Return the [x, y] coordinate for the center point of the cell that contains the specified text.  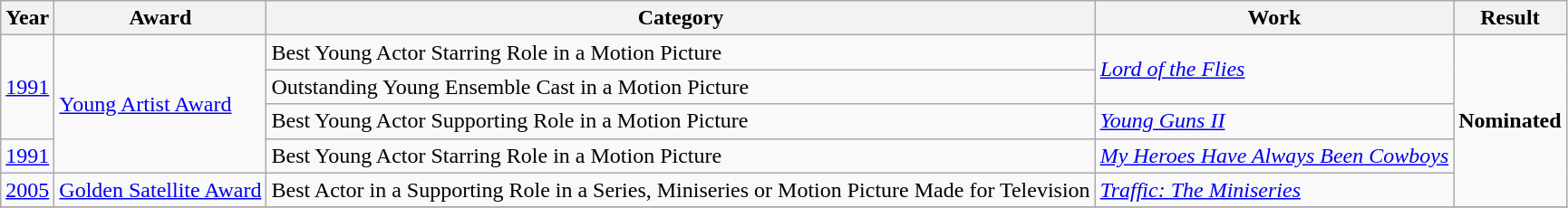
Work [1274, 18]
Young Guns II [1274, 121]
Award [160, 18]
Lord of the Flies [1274, 70]
2005 [27, 190]
Golden Satellite Award [160, 190]
Outstanding Young Ensemble Cast in a Motion Picture [681, 87]
Year [27, 18]
Nominated [1510, 121]
Result [1510, 18]
Traffic: The Miniseries [1274, 190]
Best Young Actor Supporting Role in a Motion Picture [681, 121]
Best Actor in a Supporting Role in a Series, Miniseries or Motion Picture Made for Television [681, 190]
Category [681, 18]
My Heroes Have Always Been Cowboys [1274, 156]
Young Artist Award [160, 104]
